Extract the (X, Y) coordinate from the center of the cell holding the provided text.  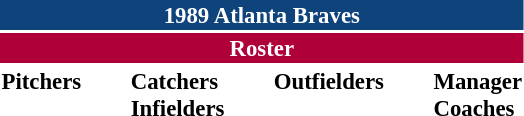
1989 Atlanta Braves (262, 15)
Roster (262, 48)
